Detect which cell encompasses the target text, then output its [x, y] center coordinate. 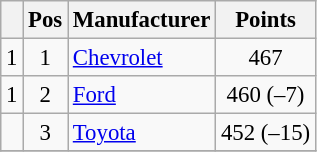
Points [266, 20]
Toyota [142, 133]
2 [46, 95]
Chevrolet [142, 58]
3 [46, 133]
467 [266, 58]
Ford [142, 95]
Manufacturer [142, 20]
460 (–7) [266, 95]
Pos [46, 20]
452 (–15) [266, 133]
